Extract the [x, y] coordinate from the center of the cell holding the provided text.  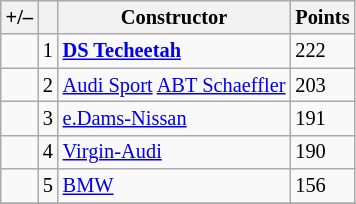
Audi Sport ABT Schaeffler [174, 85]
3 [48, 118]
e.Dams-Nissan [174, 118]
Constructor [174, 17]
1 [48, 51]
156 [322, 186]
BMW [174, 186]
+/– [20, 17]
203 [322, 85]
222 [322, 51]
2 [48, 85]
5 [48, 186]
4 [48, 152]
191 [322, 118]
Points [322, 17]
190 [322, 152]
Virgin-Audi [174, 152]
DS Techeetah [174, 51]
